Pinpoint the cell where the given text exists, returning its (x, y) midpoint coordinate. 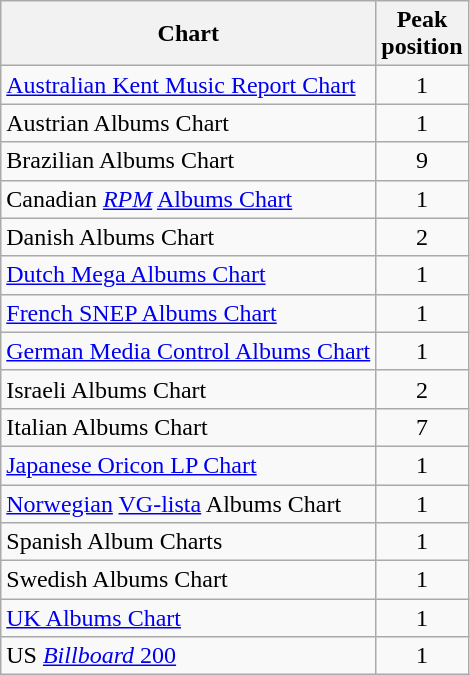
UK Albums Chart (188, 618)
US Billboard 200 (188, 656)
Dutch Mega Albums Chart (188, 275)
Spanish Album Charts (188, 542)
Chart (188, 34)
Japanese Oricon LP Chart (188, 465)
Canadian RPM Albums Chart (188, 199)
Swedish Albums Chart (188, 580)
7 (422, 427)
Brazilian Albums Chart (188, 161)
Danish Albums Chart (188, 237)
Austrian Albums Chart (188, 123)
Italian Albums Chart (188, 427)
Australian Kent Music Report Chart (188, 85)
Israeli Albums Chart (188, 389)
French SNEP Albums Chart (188, 313)
German Media Control Albums Chart (188, 351)
9 (422, 161)
Norwegian VG-lista Albums Chart (188, 503)
Peakposition (422, 34)
